From the cell containing the given text, extract its center point as [x, y] coordinate. 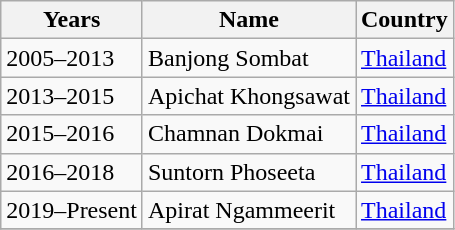
Country [405, 20]
2005–2013 [72, 58]
Suntorn Phoseeta [248, 172]
Banjong Sombat [248, 58]
Name [248, 20]
Years [72, 20]
Apichat Khongsawat [248, 96]
2015–2016 [72, 134]
Chamnan Dokmai [248, 134]
2013–2015 [72, 96]
2016–2018 [72, 172]
2019–Present [72, 210]
Apirat Ngammeerit [248, 210]
